Return (x, y) of the center of cell containing provided text 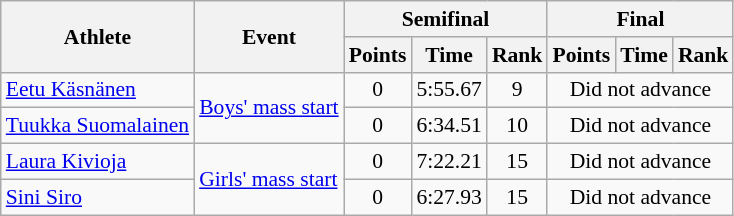
Eetu Käsnänen (98, 90)
6:27.93 (448, 197)
Athlete (98, 36)
6:34.51 (448, 126)
7:22.21 (448, 162)
Laura Kivioja (98, 162)
5:55.67 (448, 90)
Tuukka Suomalainen (98, 126)
Semifinal (446, 19)
Final (640, 19)
Event (269, 36)
10 (518, 126)
Sini Siro (98, 197)
Boys' mass start (269, 108)
9 (518, 90)
Girls' mass start (269, 180)
